Identify which cell holds the provided text, then report its [x, y] central coordinate. 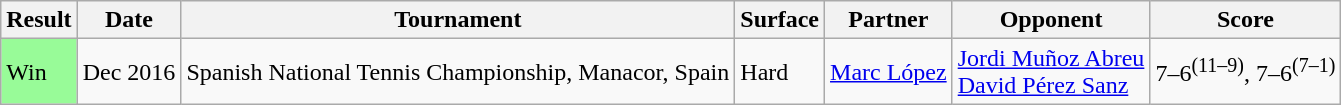
Hard [780, 72]
7–6(11–9), 7–6(7–1) [1246, 72]
Marc López [889, 72]
Win [39, 72]
Score [1246, 20]
Date [129, 20]
Spanish National Tennis Championship, Manacor, Spain [458, 72]
Jordi Muñoz Abreu David Pérez Sanz [1051, 72]
Partner [889, 20]
Result [39, 20]
Dec 2016 [129, 72]
Tournament [458, 20]
Surface [780, 20]
Opponent [1051, 20]
